Detect which cell encompasses the target text, then output its [X, Y] center coordinate. 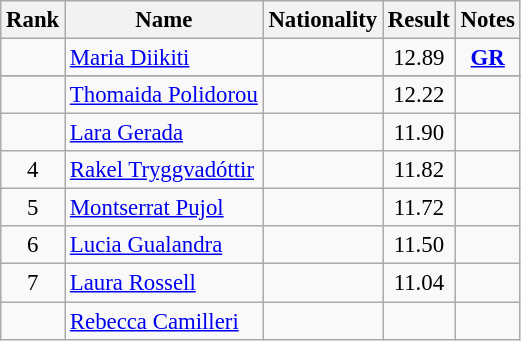
Rakel Tryggvadóttir [164, 170]
11.82 [420, 170]
11.50 [420, 245]
Montserrat Pujol [164, 208]
6 [33, 245]
Thomaida Polidorou [164, 95]
4 [33, 170]
12.89 [420, 58]
Lucia Gualandra [164, 245]
11.90 [420, 133]
Rebecca Camilleri [164, 321]
Notes [488, 20]
11.04 [420, 283]
Lara Gerada [164, 133]
5 [33, 208]
Result [420, 20]
Laura Rossell [164, 283]
Maria Diikiti [164, 58]
GR [488, 58]
7 [33, 283]
11.72 [420, 208]
Name [164, 20]
Rank [33, 20]
Nationality [322, 20]
12.22 [420, 95]
